Find where the given text appears and provide that cell's center as (x, y) coordinate. 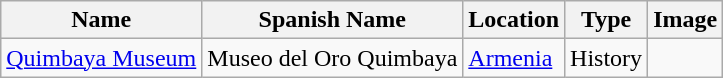
Armenia (514, 58)
Quimbaya Museum (102, 58)
Museo del Oro Quimbaya (332, 58)
Type (606, 20)
Image (686, 20)
Spanish Name (332, 20)
History (606, 58)
Name (102, 20)
Location (514, 20)
